From the cell containing the given text, extract its center point as (x, y) coordinate. 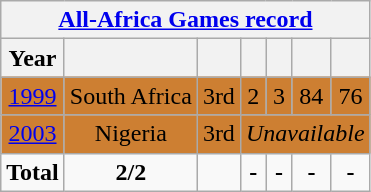
2/2 (130, 172)
Year (33, 58)
Nigeria (130, 134)
1999 (33, 96)
Unavailable (305, 134)
3 (279, 96)
Total (33, 172)
2003 (33, 134)
84 (312, 96)
All-Africa Games record (186, 20)
2 (253, 96)
South Africa (130, 96)
76 (350, 96)
